Capture the cell that displays the provided text and extract its [X, Y] central coordinate. 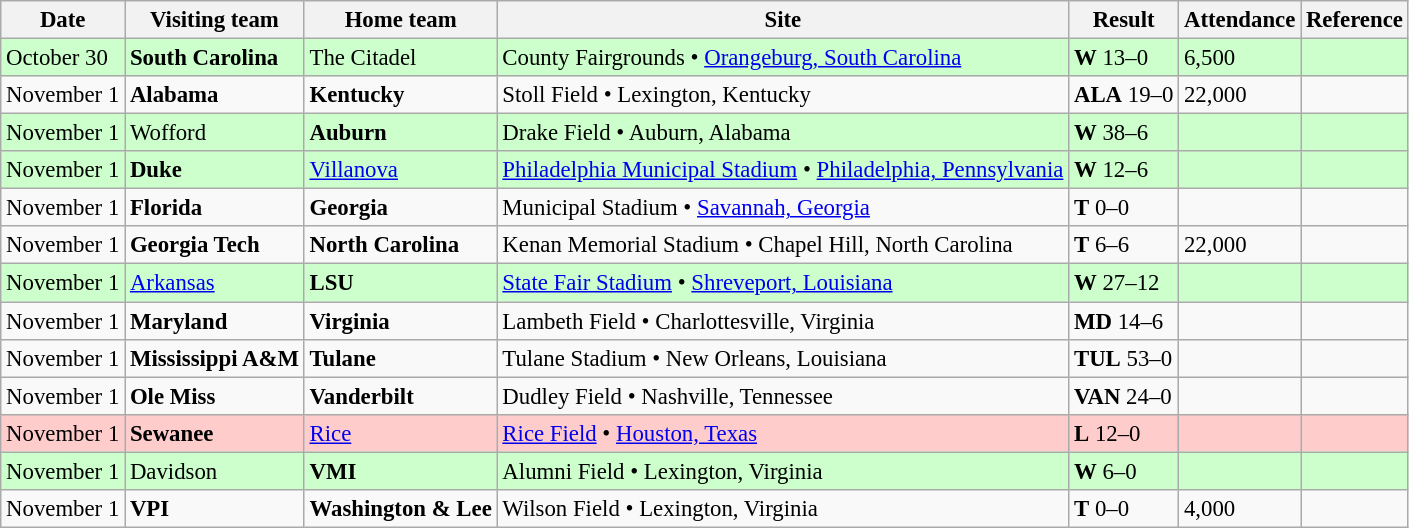
Wilson Field • Lexington, Virginia [783, 509]
Rice [400, 433]
W 12–6 [1124, 170]
Philadelphia Municipal Stadium • Philadelphia, Pennsylvania [783, 170]
Davidson [215, 471]
State Fair Stadium • Shreveport, Louisiana [783, 283]
Tulane [400, 358]
Washington & Lee [400, 509]
VPI [215, 509]
Villanova [400, 170]
Home team [400, 20]
Lambeth Field • Charlottesville, Virginia [783, 321]
Ole Miss [215, 396]
Vanderbilt [400, 396]
Virginia [400, 321]
Site [783, 20]
Georgia Tech [215, 245]
Kenan Memorial Stadium • Chapel Hill, North Carolina [783, 245]
6,500 [1240, 58]
Maryland [215, 321]
Drake Field • Auburn, Alabama [783, 133]
Sewanee [215, 433]
Alumni Field • Lexington, Virginia [783, 471]
VMI [400, 471]
Attendance [1240, 20]
Date [63, 20]
W 13–0 [1124, 58]
W 6–0 [1124, 471]
Kentucky [400, 95]
Municipal Stadium • Savannah, Georgia [783, 208]
Auburn [400, 133]
North Carolina [400, 245]
W 38–6 [1124, 133]
4,000 [1240, 509]
County Fairgrounds • Orangeburg, South Carolina [783, 58]
Alabama [215, 95]
Visiting team [215, 20]
LSU [400, 283]
Georgia [400, 208]
The Citadel [400, 58]
Result [1124, 20]
South Carolina [215, 58]
Arkansas [215, 283]
ALA 19–0 [1124, 95]
TUL 53–0 [1124, 358]
VAN 24–0 [1124, 396]
L 12–0 [1124, 433]
Rice Field • Houston, Texas [783, 433]
Wofford [215, 133]
Dudley Field • Nashville, Tennessee [783, 396]
October 30 [63, 58]
Mississippi A&M [215, 358]
T 6–6 [1124, 245]
Stoll Field • Lexington, Kentucky [783, 95]
Reference [1355, 20]
Duke [215, 170]
MD 14–6 [1124, 321]
W 27–12 [1124, 283]
Florida [215, 208]
Tulane Stadium • New Orleans, Louisiana [783, 358]
